Capture the cell that displays the provided text and extract its (X, Y) central coordinate. 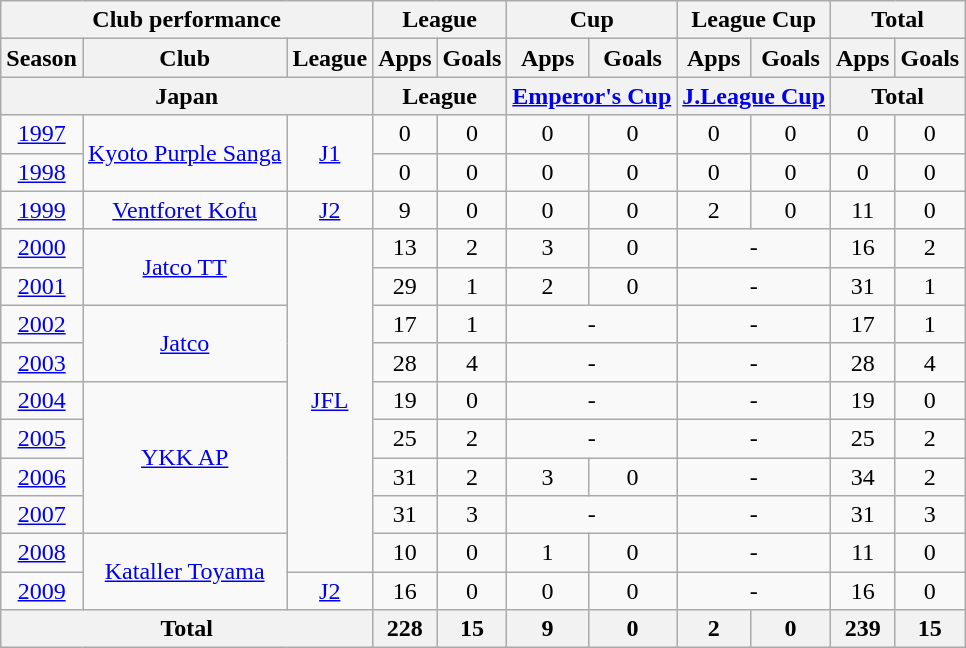
Club (184, 58)
2005 (42, 438)
League Cup (754, 20)
10 (405, 553)
2007 (42, 515)
J1 (330, 153)
J.League Cup (754, 96)
Club performance (187, 20)
13 (405, 248)
YKK AP (184, 457)
1999 (42, 210)
Cup (592, 20)
239 (863, 629)
Jatco (184, 343)
Japan (187, 96)
1998 (42, 172)
2001 (42, 286)
2008 (42, 553)
29 (405, 286)
2004 (42, 400)
2002 (42, 324)
228 (405, 629)
1997 (42, 134)
Kyoto Purple Sanga (184, 153)
2006 (42, 477)
2009 (42, 591)
JFL (330, 400)
Jatco TT (184, 267)
Season (42, 58)
Kataller Toyama (184, 572)
34 (863, 477)
2000 (42, 248)
Emperor's Cup (592, 96)
Ventforet Kofu (184, 210)
2003 (42, 362)
